Extract the [x, y] coordinate from the center of the cell holding the provided text.  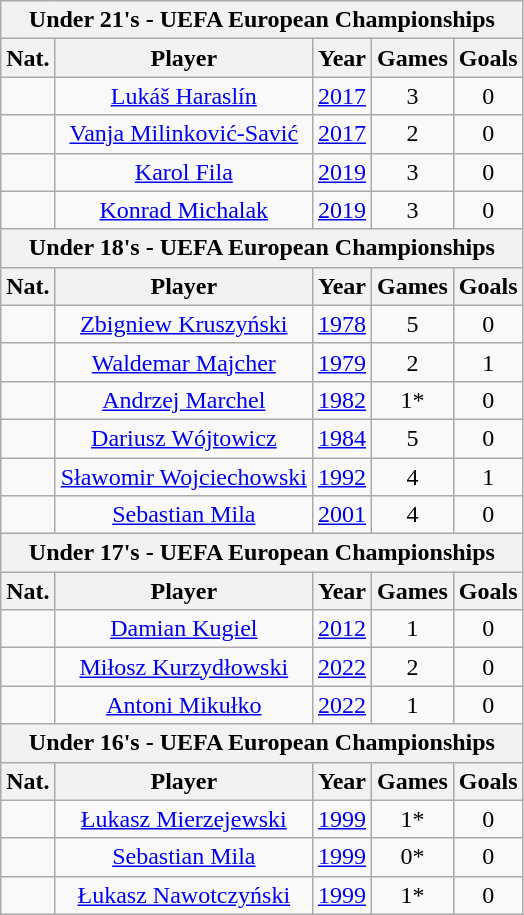
Konrad Michalak [184, 210]
Karol Fila [184, 172]
Zbigniew Kruszyński [184, 324]
Under 16's - UEFA European Championships [262, 743]
2012 [342, 629]
1982 [342, 400]
Waldemar Majcher [184, 362]
2001 [342, 515]
1984 [342, 438]
1978 [342, 324]
Vanja Milinković-Savić [184, 134]
1992 [342, 477]
Dariusz Wójtowicz [184, 438]
Antoni Mikułko [184, 705]
Lukáš Haraslín [184, 96]
Under 17's - UEFA European Championships [262, 553]
Under 21's - UEFA European Championships [262, 20]
1979 [342, 362]
0* [413, 857]
Miłosz Kurzydłowski [184, 667]
Damian Kugiel [184, 629]
Sławomir Wojciechowski [184, 477]
Andrzej Marchel [184, 400]
Łukasz Nawotczyński [184, 895]
Under 18's - UEFA European Championships [262, 248]
Łukasz Mierzejewski [184, 819]
